Provide the [X, Y] coordinate of the cell's center where the given text is located.  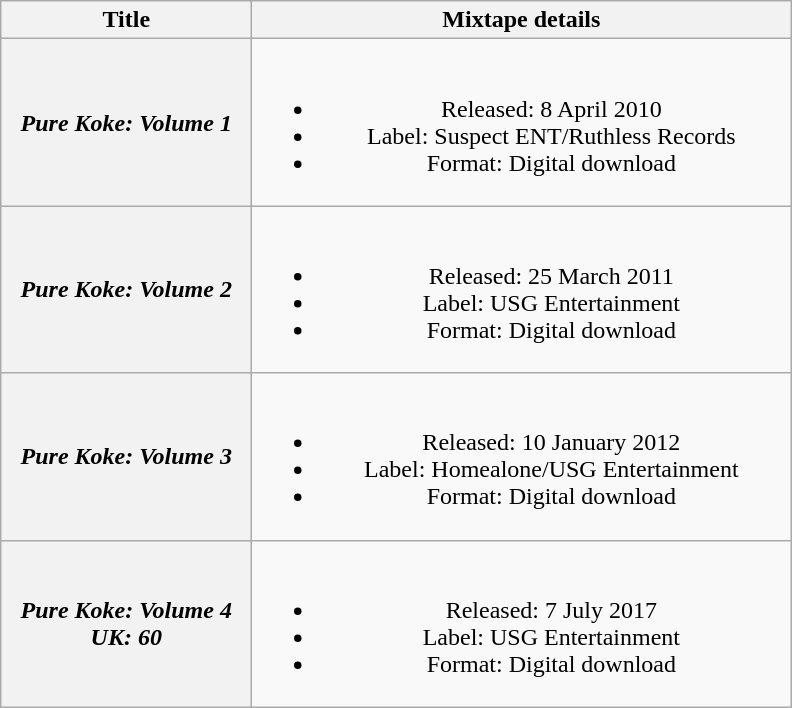
Pure Koke: Volume 2 [126, 290]
Released: 10 January 2012Label: Homealone/USG EntertainmentFormat: Digital download [522, 456]
Released: 8 April 2010Label: Suspect ENT/Ruthless RecordsFormat: Digital download [522, 122]
Pure Koke: Volume 1 [126, 122]
Pure Koke: Volume 3 [126, 456]
Released: 25 March 2011Label: USG EntertainmentFormat: Digital download [522, 290]
Title [126, 20]
Released: 7 July 2017Label: USG EntertainmentFormat: Digital download [522, 624]
Pure Koke: Volume 4 UK: 60 [126, 624]
Mixtape details [522, 20]
